Locate the cell with the specified text and output its [x, y] center coordinate. 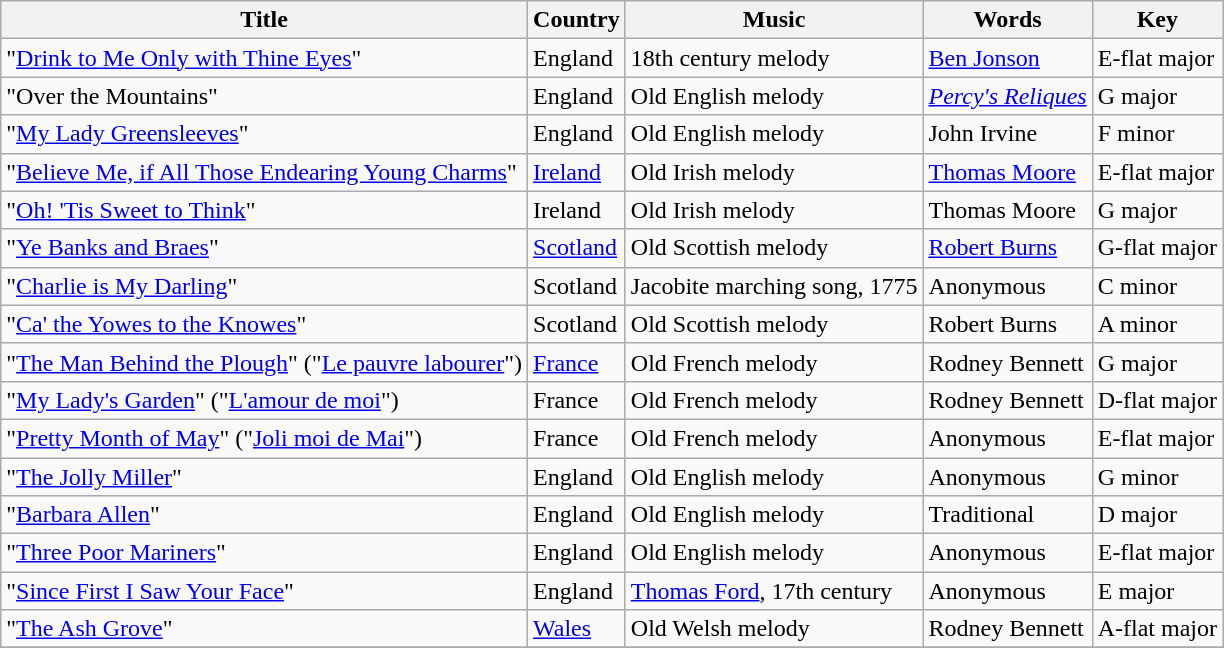
A-flat major [1157, 629]
Percy's Reliques [1008, 96]
"Pretty Month of May" ("Joli moi de Mai") [264, 438]
G-flat major [1157, 248]
"My Lady's Garden" ("L'amour de moi") [264, 400]
"Barbara Allen" [264, 515]
Jacobite marching song, 1775 [774, 286]
Ben Jonson [1008, 58]
"Believe Me, if All Those Endearing Young Charms" [264, 172]
Thomas Ford, 17th century [774, 591]
"The Man Behind the Plough" ("Le pauvre labourer") [264, 362]
"Charlie is My Darling" [264, 286]
"The Ash Grove" [264, 629]
Old Welsh melody [774, 629]
C minor [1157, 286]
"Since First I Saw Your Face" [264, 591]
D-flat major [1157, 400]
Country [577, 20]
18th century melody [774, 58]
D major [1157, 515]
A minor [1157, 324]
"Ca' the Yowes to the Knowes" [264, 324]
"My Lady Greensleeves" [264, 134]
"Oh! 'Tis Sweet to Think" [264, 210]
Music [774, 20]
"Three Poor Mariners" [264, 553]
Traditional [1008, 515]
John Irvine [1008, 134]
"Over the Mountains" [264, 96]
"The Jolly Miller" [264, 477]
Title [264, 20]
E major [1157, 591]
"Drink to Me Only with Thine Eyes" [264, 58]
Wales [577, 629]
Words [1008, 20]
F minor [1157, 134]
Key [1157, 20]
"Ye Banks and Braes" [264, 248]
G minor [1157, 477]
